Return the (X, Y) coordinate for the center point of the cell that contains the specified text.  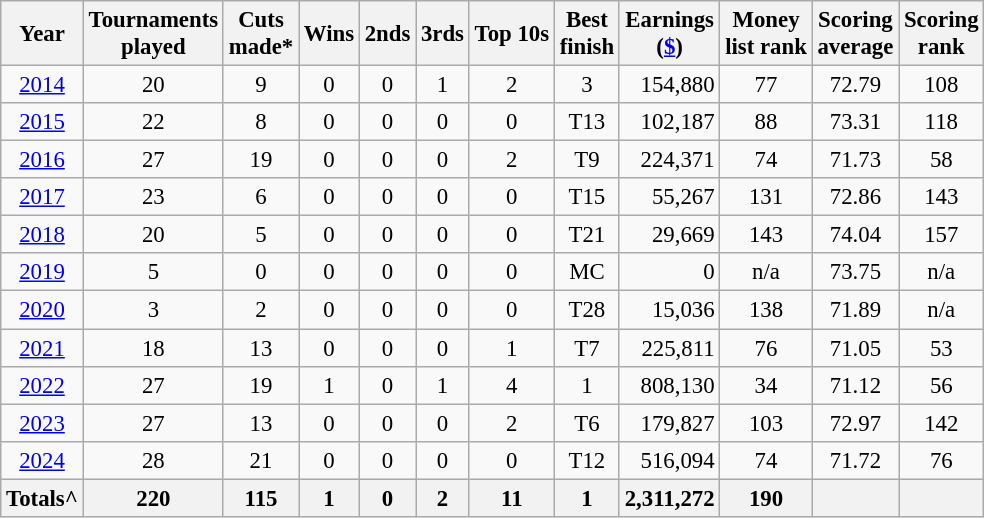
2015 (42, 122)
55,267 (669, 197)
11 (512, 498)
71.73 (856, 160)
71.05 (856, 348)
2014 (42, 85)
T21 (586, 235)
72.97 (856, 423)
2020 (42, 310)
4 (512, 385)
2019 (42, 273)
T6 (586, 423)
71.72 (856, 460)
56 (942, 385)
Bestfinish (586, 34)
154,880 (669, 85)
28 (153, 460)
808,130 (669, 385)
Moneylist rank (766, 34)
9 (260, 85)
Scoringaverage (856, 34)
34 (766, 385)
71.12 (856, 385)
58 (942, 160)
138 (766, 310)
2,311,272 (669, 498)
108 (942, 85)
142 (942, 423)
71.89 (856, 310)
131 (766, 197)
23 (153, 197)
Earnings($) (669, 34)
2nds (387, 34)
3rds (443, 34)
225,811 (669, 348)
2024 (42, 460)
T28 (586, 310)
29,669 (669, 235)
T15 (586, 197)
8 (260, 122)
220 (153, 498)
88 (766, 122)
Year (42, 34)
118 (942, 122)
T12 (586, 460)
2018 (42, 235)
72.86 (856, 197)
T13 (586, 122)
73.75 (856, 273)
73.31 (856, 122)
T9 (586, 160)
22 (153, 122)
2021 (42, 348)
74.04 (856, 235)
77 (766, 85)
Cutsmade* (260, 34)
Top 10s (512, 34)
72.79 (856, 85)
53 (942, 348)
115 (260, 498)
2016 (42, 160)
MC (586, 273)
Totals^ (42, 498)
179,827 (669, 423)
Tournamentsplayed (153, 34)
18 (153, 348)
Scoringrank (942, 34)
21 (260, 460)
2017 (42, 197)
15,036 (669, 310)
T7 (586, 348)
2022 (42, 385)
103 (766, 423)
102,187 (669, 122)
2023 (42, 423)
157 (942, 235)
224,371 (669, 160)
6 (260, 197)
190 (766, 498)
516,094 (669, 460)
Wins (330, 34)
